Determine the [x, y] coordinate at the center of the cell enclosing the given text.  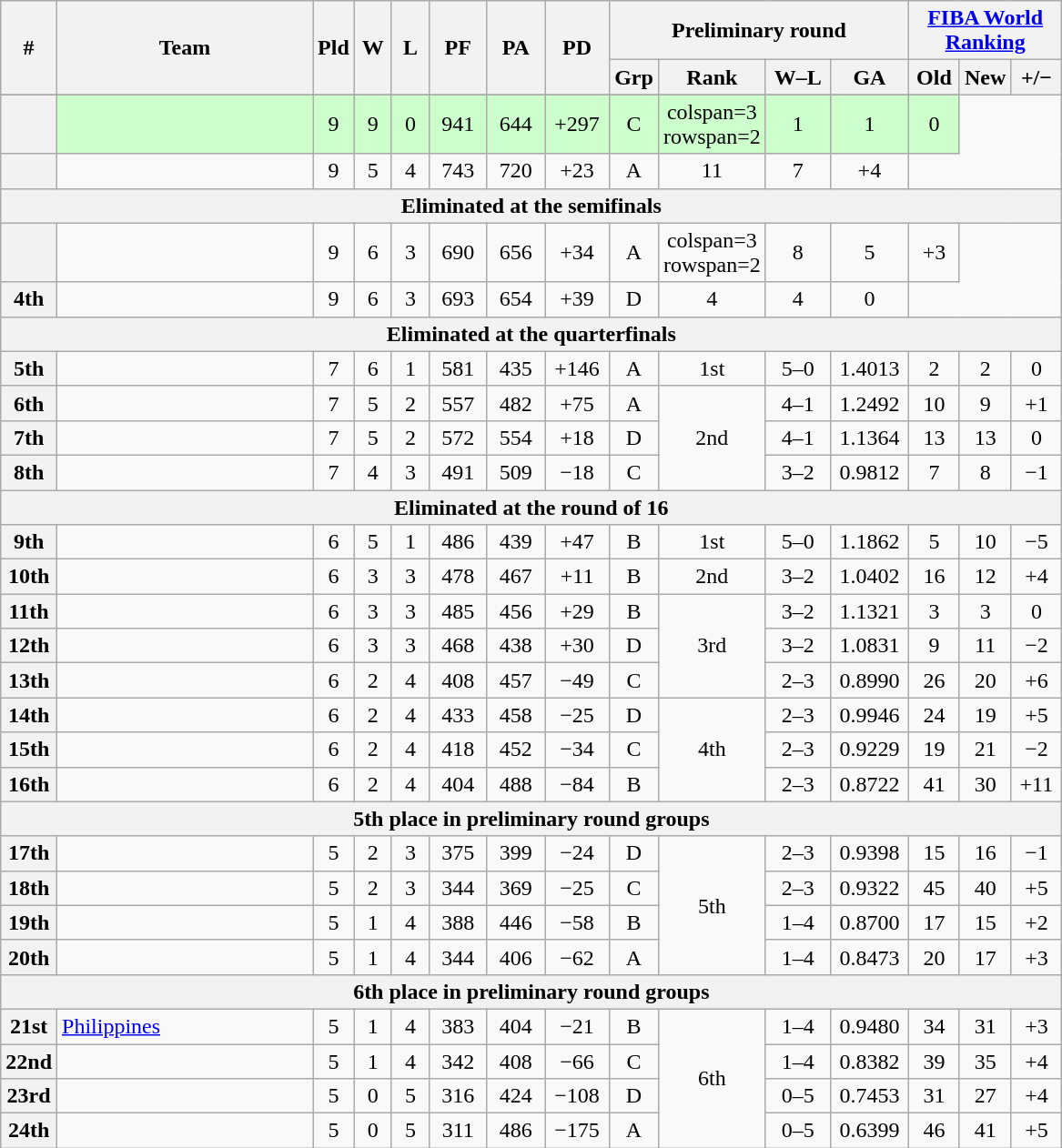
+18 [577, 438]
467 [516, 577]
383 [458, 1026]
509 [516, 472]
24 [934, 715]
+1 [1037, 403]
491 [458, 472]
39 [934, 1062]
+/− [1037, 77]
Team [186, 47]
0.8382 [869, 1062]
0.8722 [869, 784]
5th place in preliminary round groups [531, 819]
24th [29, 1131]
1.0402 [869, 577]
Philippines [186, 1026]
Preliminary round [759, 31]
Eliminated at the quarterfinals [531, 334]
−108 [577, 1096]
−5 [1037, 542]
Grp [634, 77]
12 [985, 577]
478 [458, 577]
45 [934, 888]
488 [516, 784]
7th [29, 438]
27 [985, 1096]
17th [29, 853]
439 [516, 542]
316 [458, 1096]
46 [934, 1131]
−66 [577, 1062]
6th place in preliminary round groups [531, 992]
34 [934, 1026]
554 [516, 438]
20th [29, 957]
656 [516, 253]
14th [29, 715]
W–L [797, 77]
1.1321 [869, 611]
W [373, 47]
23rd [29, 1096]
Rank [712, 77]
18th [29, 888]
16th [29, 784]
30 [985, 784]
0.9812 [869, 472]
FIBA World Ranking [985, 31]
8th [29, 472]
0.9398 [869, 853]
9th [29, 542]
−62 [577, 957]
L [410, 47]
433 [458, 715]
+30 [577, 646]
388 [458, 922]
Eliminated at the semifinals [531, 206]
10th [29, 577]
0.9480 [869, 1026]
40 [985, 888]
+2 [1037, 922]
424 [516, 1096]
0.8700 [869, 922]
1.1364 [869, 438]
468 [458, 646]
19th [29, 922]
1.1862 [869, 542]
35 [985, 1062]
941 [458, 124]
+23 [577, 171]
+297 [577, 124]
−49 [577, 680]
438 [516, 646]
557 [458, 403]
1.0831 [869, 646]
0.9946 [869, 715]
PA [516, 47]
418 [458, 750]
342 [458, 1062]
PF [458, 47]
3rd [712, 646]
22nd [29, 1062]
Old [934, 77]
1.4013 [869, 368]
−58 [577, 922]
581 [458, 368]
399 [516, 853]
−24 [577, 853]
446 [516, 922]
PD [577, 47]
406 [516, 957]
+6 [1037, 680]
0.8473 [869, 957]
−34 [577, 750]
+34 [577, 253]
26 [934, 680]
New [985, 77]
12th [29, 646]
Eliminated at the round of 16 [531, 507]
13th [29, 680]
−21 [577, 1026]
720 [516, 171]
+29 [577, 611]
644 [516, 124]
458 [516, 715]
# [29, 47]
572 [458, 438]
1.2492 [869, 403]
+146 [577, 368]
456 [516, 611]
485 [458, 611]
Pld [334, 47]
452 [516, 750]
654 [516, 299]
743 [458, 171]
369 [516, 888]
21 [985, 750]
693 [458, 299]
GA [869, 77]
+75 [577, 403]
0.6399 [869, 1131]
−18 [577, 472]
21st [29, 1026]
457 [516, 680]
+39 [577, 299]
311 [458, 1131]
11th [29, 611]
0.9229 [869, 750]
0.8990 [869, 680]
375 [458, 853]
435 [516, 368]
690 [458, 253]
0.7453 [869, 1096]
15th [29, 750]
−175 [577, 1131]
0.9322 [869, 888]
+47 [577, 542]
482 [516, 403]
−84 [577, 784]
